Scan for the cell matching the given text and deliver its [x, y] coordinate at center. 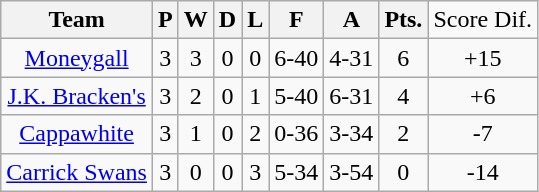
5-34 [296, 172]
4-31 [352, 58]
+6 [483, 96]
Pts. [404, 20]
Moneygall [77, 58]
-7 [483, 134]
3-34 [352, 134]
Team [77, 20]
F [296, 20]
3-54 [352, 172]
6-31 [352, 96]
J.K. Bracken's [77, 96]
Cappawhite [77, 134]
A [352, 20]
L [256, 20]
6 [404, 58]
D [227, 20]
4 [404, 96]
6-40 [296, 58]
Carrick Swans [77, 172]
-14 [483, 172]
P [165, 20]
Score Dif. [483, 20]
+15 [483, 58]
5-40 [296, 96]
W [196, 20]
0-36 [296, 134]
